Locate the cell with the specified text and output its [X, Y] center coordinate. 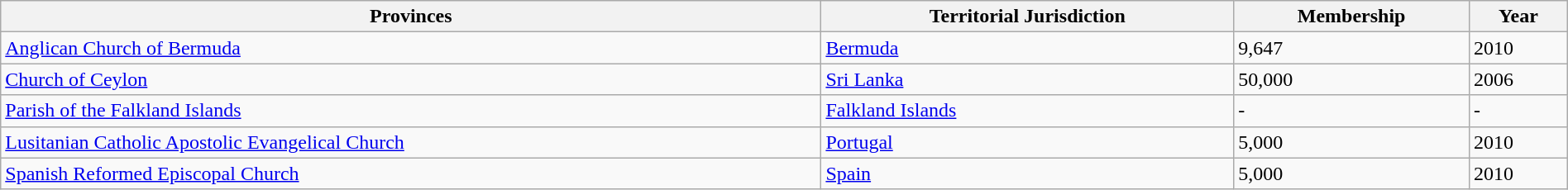
Spain [1027, 173]
Territorial Jurisdiction [1027, 17]
Sri Lanka [1027, 79]
9,647 [1351, 48]
Anglican Church of Bermuda [411, 48]
Church of Ceylon [411, 79]
Falkland Islands [1027, 111]
50,000 [1351, 79]
Provinces [411, 17]
Lusitanian Catholic Apostolic Evangelical Church [411, 142]
Spanish Reformed Episcopal Church [411, 173]
Membership [1351, 17]
Year [1518, 17]
Bermuda [1027, 48]
2006 [1518, 79]
Parish of the Falkland Islands [411, 111]
Portugal [1027, 142]
